Provide the (x, y) coordinate of the cell's center where the given text is located.  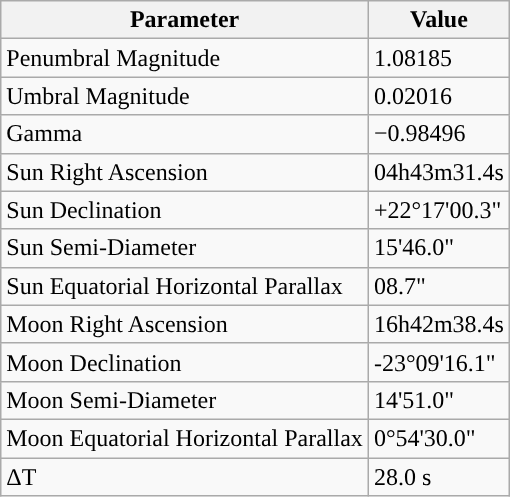
Umbral Magnitude (185, 96)
Moon Declination (185, 362)
0°54'30.0" (438, 438)
0.02016 (438, 96)
Sun Semi-Diameter (185, 248)
04h43m31.4s (438, 172)
16h42m38.4s (438, 324)
Moon Right Ascension (185, 324)
Sun Right Ascension (185, 172)
Sun Equatorial Horizontal Parallax (185, 286)
14'51.0" (438, 400)
28.0 s (438, 477)
Sun Declination (185, 210)
Parameter (185, 20)
Gamma (185, 134)
+22°17'00.3" (438, 210)
-23°09'16.1" (438, 362)
Penumbral Magnitude (185, 58)
Moon Semi-Diameter (185, 400)
Value (438, 20)
−0.98496 (438, 134)
15'46.0" (438, 248)
ΔT (185, 477)
1.08185 (438, 58)
Moon Equatorial Horizontal Parallax (185, 438)
08.7" (438, 286)
